Search for the cell housing the specified text and yield its (X, Y) center coordinate. 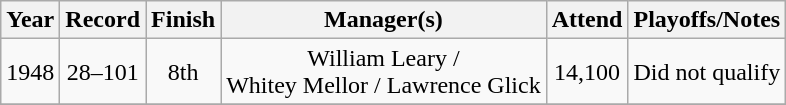
William Leary / Whitey Mellor / Lawrence Glick (384, 72)
Did not qualify (707, 72)
Record (103, 20)
Year (30, 20)
Finish (184, 20)
28–101 (103, 72)
14,100 (587, 72)
Manager(s) (384, 20)
Playoffs/Notes (707, 20)
Attend (587, 20)
8th (184, 72)
1948 (30, 72)
